Output the [x, y] coordinate of the center of the cell containing the given text.  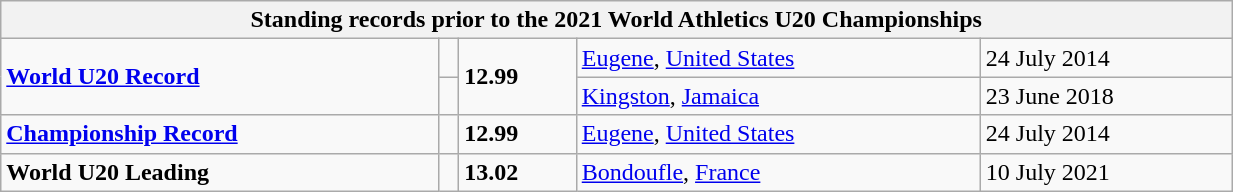
Bondoufle, France [778, 172]
World U20 Leading [220, 172]
23 June 2018 [1106, 96]
Kingston, Jamaica [778, 96]
10 July 2021 [1106, 172]
13.02 [518, 172]
Standing records prior to the 2021 World Athletics U20 Championships [616, 20]
Championship Record [220, 134]
World U20 Record [220, 77]
